Scan for the cell matching the given text and deliver its (x, y) coordinate at center. 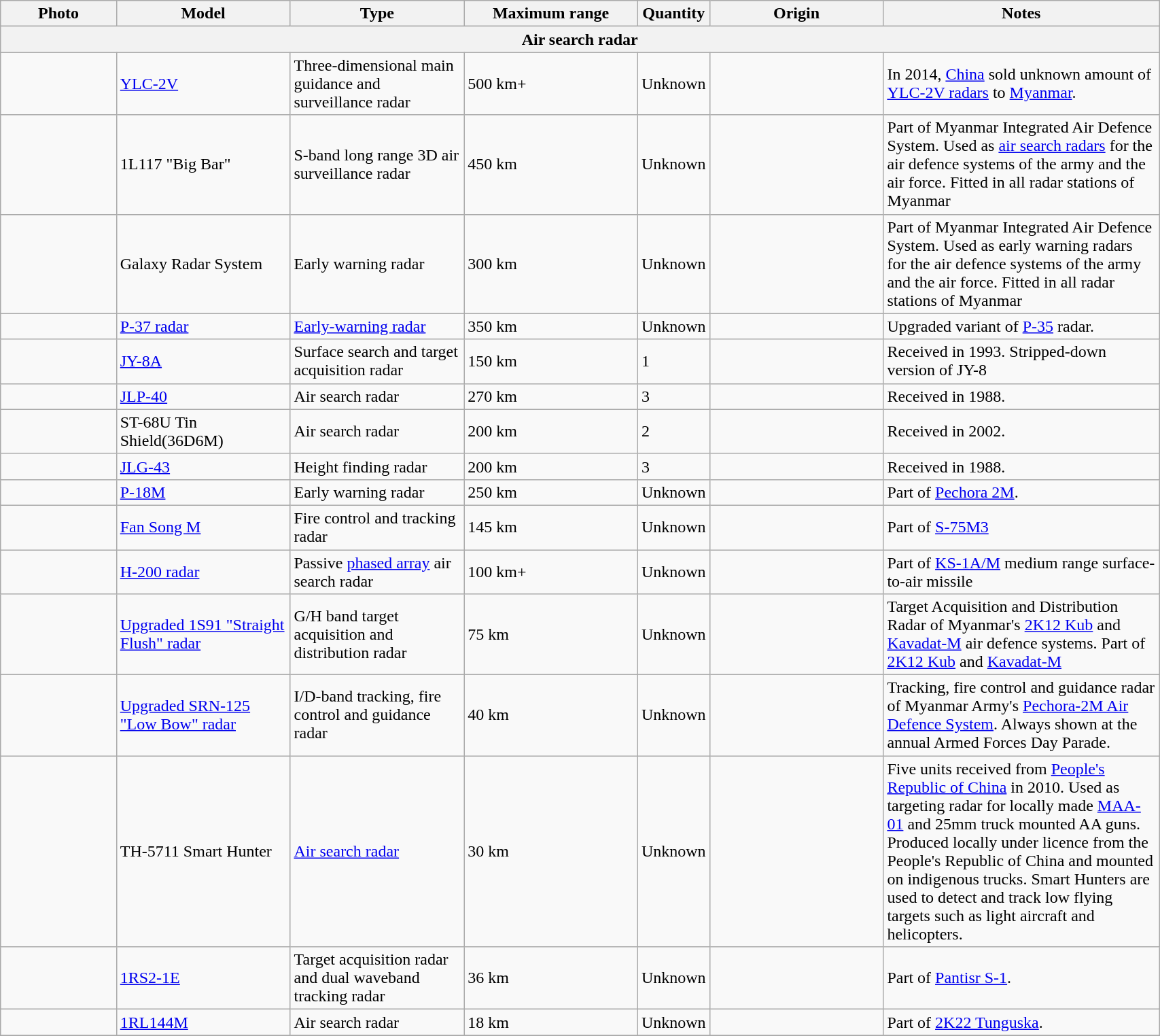
500 km+ (551, 84)
JLP-40 (203, 396)
Notes (1021, 14)
30 km (551, 851)
Upgraded 1S91 "Straight Flush" radar (203, 635)
Upgraded SRN-125 "Low Bow" radar (203, 715)
Type (377, 14)
JLG-43 (203, 466)
Part of Pantisr S-1. (1021, 978)
P-18M (203, 492)
300 km (551, 264)
270 km (551, 396)
1L117 "Big Bar" (203, 165)
Target acquisition radar and dual waveband tracking radar (377, 978)
TH-5711 Smart Hunter (203, 851)
350 km (551, 326)
Model (203, 14)
Quantity (673, 14)
Received in 2002. (1021, 431)
Surface search and target acquisition radar (377, 362)
1 (673, 362)
Target Acquisition and Distribution Radar of Myanmar's 2K12 Kub and Kavadat-M air defence systems. Part of 2K12 Kub and Kavadat-M (1021, 635)
Three-dimensional main guidance and surveillance radar (377, 84)
Fire control and tracking radar (377, 528)
Passive phased array air search radar (377, 571)
36 km (551, 978)
Fan Song M (203, 528)
Tracking, fire control and guidance radar of Myanmar Army's Pechora-2M Air Defence System. Always shown at the annual Armed Forces Day Parade. (1021, 715)
450 km (551, 165)
YLC-2V (203, 84)
250 km (551, 492)
145 km (551, 528)
18 km (551, 1022)
150 km (551, 362)
Photo (58, 14)
H-200 radar (203, 571)
2 (673, 431)
40 km (551, 715)
Upgraded variant of P-35 radar. (1021, 326)
Origin (796, 14)
100 km+ (551, 571)
JY-8A (203, 362)
Part of KS-1A/M medium range surface-to-air missile (1021, 571)
1RL144M (203, 1022)
G/H band target acquisition and distribution radar (377, 635)
1RS2-1E (203, 978)
Received in 1993. Stripped-down version of JY-8 (1021, 362)
75 km (551, 635)
Galaxy Radar System (203, 264)
ST-68U Tin Shield(36D6M) (203, 431)
I/D-band tracking, fire control and guidance radar (377, 715)
Part of Pechora 2M. (1021, 492)
In 2014, China sold unknown amount of YLC-2V radars to Myanmar. (1021, 84)
P-37 radar (203, 326)
Early-warning radar (377, 326)
Height finding radar (377, 466)
Part of S-75M3 (1021, 528)
S-band long range 3D air surveillance radar (377, 165)
Part of 2K22 Tunguska. (1021, 1022)
Maximum range (551, 14)
